Find where the given text appears and provide that cell's center as (X, Y) coordinate. 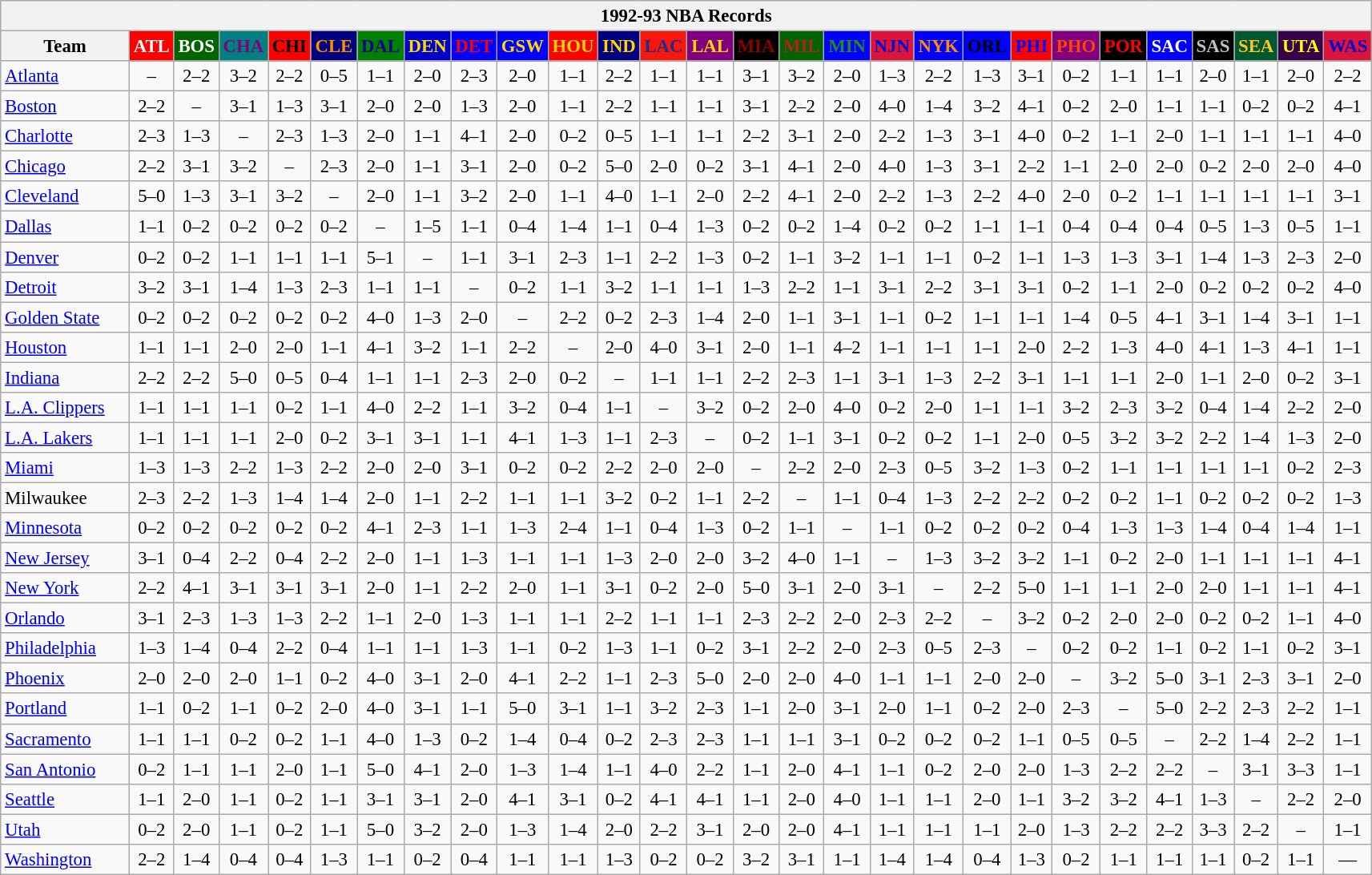
MIL (802, 46)
L.A. Clippers (66, 408)
ORL (987, 46)
CLE (333, 46)
SAS (1213, 46)
WAS (1348, 46)
Atlanta (66, 76)
CHI (289, 46)
CHA (243, 46)
MIA (756, 46)
LAC (663, 46)
ATL (151, 46)
Detroit (66, 287)
DET (474, 46)
2–4 (573, 528)
4–2 (847, 347)
1992-93 NBA Records (686, 16)
NJN (892, 46)
Indiana (66, 377)
NYK (939, 46)
Minnesota (66, 528)
— (1348, 860)
Utah (66, 829)
Phoenix (66, 679)
PHI (1032, 46)
MIN (847, 46)
BOS (196, 46)
5–1 (381, 257)
Boston (66, 107)
Portland (66, 709)
San Antonio (66, 769)
HOU (573, 46)
SEA (1256, 46)
Washington (66, 860)
Dallas (66, 227)
Sacramento (66, 739)
Chicago (66, 167)
Golden State (66, 317)
New Jersey (66, 558)
POR (1123, 46)
Miami (66, 468)
Orlando (66, 619)
LAL (710, 46)
PHO (1076, 46)
DAL (381, 46)
Charlotte (66, 136)
Team (66, 46)
Seattle (66, 799)
DEN (428, 46)
L.A. Lakers (66, 437)
IND (619, 46)
UTA (1301, 46)
1–5 (428, 227)
Cleveland (66, 196)
Philadelphia (66, 648)
Houston (66, 347)
GSW (522, 46)
SAC (1169, 46)
New York (66, 588)
Milwaukee (66, 498)
Denver (66, 257)
